Identify which cell holds the provided text, then report its [x, y] central coordinate. 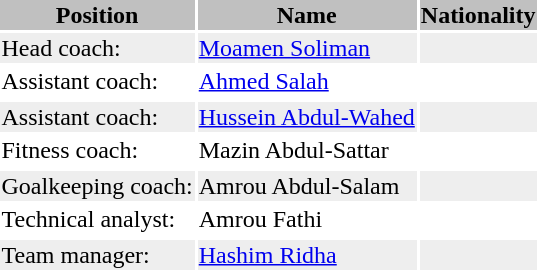
Name [306, 15]
Amrou Fathi [306, 219]
Mazin Abdul-Sattar [306, 150]
Goalkeeping coach: [97, 186]
Ahmed Salah [306, 81]
Hussein Abdul-Wahed [306, 117]
Position [97, 15]
Amrou Abdul-Salam [306, 186]
Nationality [478, 15]
Technical analyst: [97, 219]
Team manager: [97, 255]
Hashim Ridha [306, 255]
Fitness coach: [97, 150]
Moamen Soliman [306, 48]
Head coach: [97, 48]
